Return [x, y] of the center of cell containing provided text 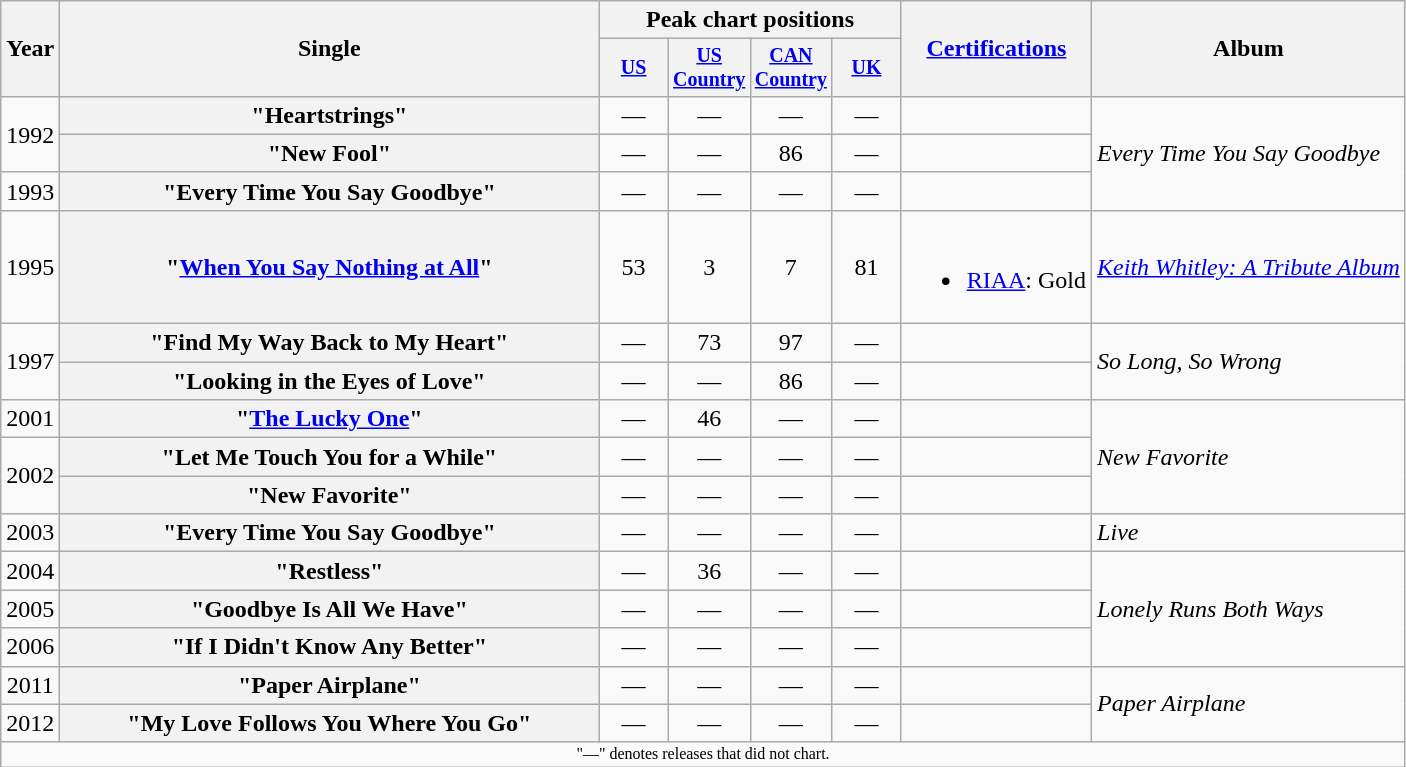
73 [709, 343]
1992 [30, 134]
"New Favorite" [330, 495]
1997 [30, 362]
Keith Whitley: A Tribute Album [1249, 266]
Peak chart positions [750, 20]
New Favorite [1249, 457]
"New Fool" [330, 153]
Every Time You Say Goodbye [1249, 153]
2002 [30, 476]
3 [709, 266]
"—" denotes releases that did not chart. [704, 754]
2012 [30, 723]
"When You Say Nothing at All" [330, 266]
1995 [30, 266]
"Paper Airplane" [330, 685]
7 [791, 266]
"Heartstrings" [330, 115]
US Country [709, 68]
"If I Didn't Know Any Better" [330, 647]
2003 [30, 533]
97 [791, 343]
53 [634, 266]
Lonely Runs Both Ways [1249, 609]
"My Love Follows You Where You Go" [330, 723]
Live [1249, 533]
"Looking in the Eyes of Love" [330, 381]
"Goodbye Is All We Have" [330, 609]
"Let Me Touch You for a While" [330, 457]
Year [30, 49]
So Long, So Wrong [1249, 362]
UK [866, 68]
46 [709, 419]
Album [1249, 49]
36 [709, 571]
Certifications [996, 49]
2001 [30, 419]
2011 [30, 685]
"The Lucky One" [330, 419]
Paper Airplane [1249, 704]
"Restless" [330, 571]
2004 [30, 571]
US [634, 68]
"Find My Way Back to My Heart" [330, 343]
81 [866, 266]
1993 [30, 191]
CAN Country [791, 68]
2005 [30, 609]
Single [330, 49]
2006 [30, 647]
RIAA: Gold [996, 266]
